Return the [x, y] coordinate for the center point of the cell that contains the specified text.  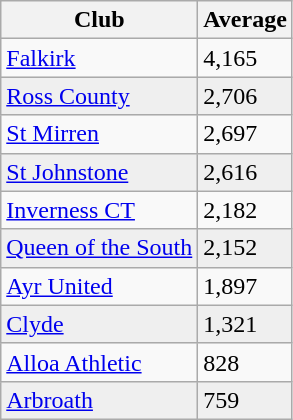
St Mirren [100, 134]
2,152 [246, 248]
2,697 [246, 134]
Queen of the South [100, 248]
4,165 [246, 58]
1,321 [246, 324]
2,616 [246, 172]
Alloa Athletic [100, 362]
Club [100, 20]
Arbroath [100, 400]
1,897 [246, 286]
Average [246, 20]
Inverness CT [100, 210]
2,706 [246, 96]
828 [246, 362]
Ayr United [100, 286]
759 [246, 400]
2,182 [246, 210]
Ross County [100, 96]
Falkirk [100, 58]
St Johnstone [100, 172]
Clyde [100, 324]
